Provide the [x, y] coordinate of the cell's center where the given text is located.  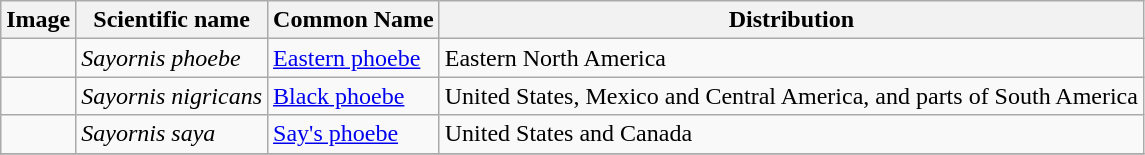
United States and Canada [791, 134]
Image [38, 20]
United States, Mexico and Central America, and parts of South America [791, 96]
Scientific name [172, 20]
Sayornis phoebe [172, 58]
Eastern North America [791, 58]
Distribution [791, 20]
Black phoebe [354, 96]
Sayornis nigricans [172, 96]
Say's phoebe [354, 134]
Sayornis saya [172, 134]
Eastern phoebe [354, 58]
Common Name [354, 20]
